Return the [X, Y] coordinate for the center point of the cell that contains the specified text.  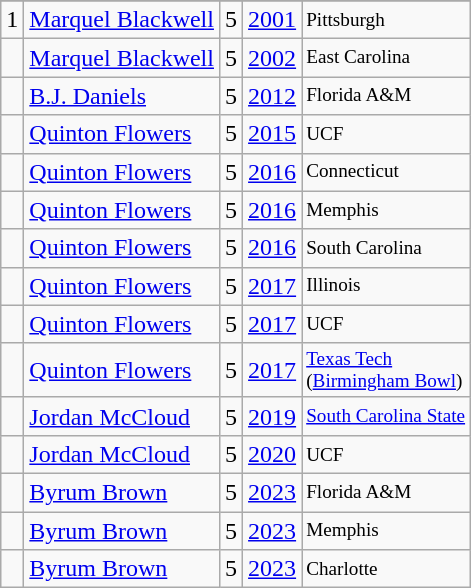
East Carolina [386, 58]
Connecticut [386, 172]
Texas Tech(Birmingham Bowl) [386, 370]
2001 [272, 20]
2019 [272, 416]
South Carolina State [386, 416]
2015 [272, 134]
B.J. Daniels [122, 96]
South Carolina [386, 248]
Illinois [386, 286]
2012 [272, 96]
2002 [272, 58]
Charlotte [386, 569]
1 [12, 20]
Pittsburgh [386, 20]
2020 [272, 455]
